Output the [X, Y] coordinate of the center of the cell containing the given text.  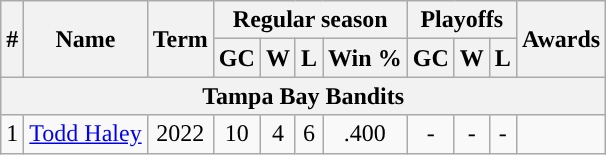
Tampa Bay Bandits [304, 96]
4 [278, 134]
.400 [366, 134]
6 [308, 134]
Name [86, 39]
# [12, 39]
1 [12, 134]
Regular season [310, 20]
2022 [180, 134]
Win % [366, 58]
Awards [560, 39]
Playoffs [462, 20]
Term [180, 39]
Todd Haley [86, 134]
10 [236, 134]
